Locate the cell with the specified text and output its [X, Y] center coordinate. 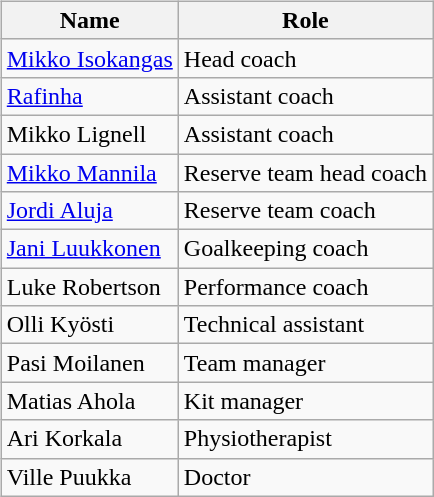
Kit manager [305, 401]
Physiotherapist [305, 439]
Rafinha [90, 96]
Technical assistant [305, 325]
Head coach [305, 58]
Reserve team head coach [305, 173]
Doctor [305, 477]
Mikko Mannila [90, 173]
Reserve team coach [305, 211]
Ville Puukka [90, 477]
Team manager [305, 363]
Luke Robertson [90, 287]
Role [305, 20]
Name [90, 20]
Mikko Isokangas [90, 58]
Jordi Aluja [90, 211]
Jani Luukkonen [90, 249]
Ari Korkala [90, 439]
Matias Ahola [90, 401]
Performance coach [305, 287]
Mikko Lignell [90, 134]
Pasi Moilanen [90, 363]
Goalkeeping coach [305, 249]
Olli Kyösti [90, 325]
